Determine the [X, Y] coordinate at the center of the cell enclosing the given text.  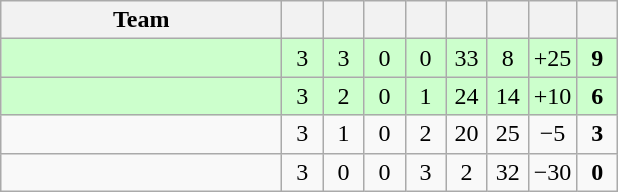
20 [466, 134]
−30 [552, 172]
9 [598, 58]
24 [466, 96]
32 [508, 172]
6 [598, 96]
−5 [552, 134]
33 [466, 58]
14 [508, 96]
+10 [552, 96]
25 [508, 134]
+25 [552, 58]
8 [508, 58]
Team [142, 20]
